Scan for the cell matching the given text and deliver its [x, y] coordinate at center. 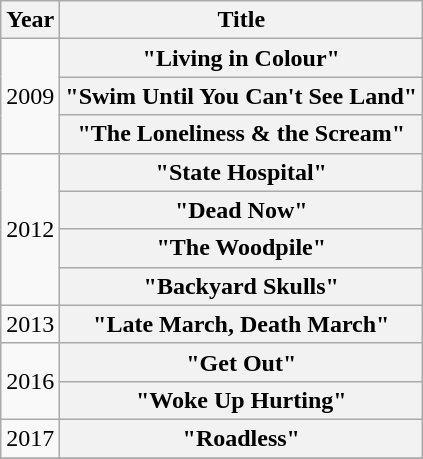
2013 [30, 324]
"State Hospital" [242, 172]
"Living in Colour" [242, 58]
"Backyard Skulls" [242, 286]
"Late March, Death March" [242, 324]
"Dead Now" [242, 210]
2016 [30, 381]
2012 [30, 229]
Title [242, 20]
"The Woodpile" [242, 248]
"The Loneliness & the Scream" [242, 134]
Year [30, 20]
"Get Out" [242, 362]
"Swim Until You Can't See Land" [242, 96]
2017 [30, 438]
"Roadless" [242, 438]
"Woke Up Hurting" [242, 400]
2009 [30, 96]
